Find where the given text appears and provide that cell's center as (X, Y) coordinate. 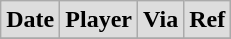
Via (160, 20)
Player (99, 20)
Ref (208, 20)
Date (30, 20)
